For the text-containing cell, return its midpoint in (x, y) coordinate format. 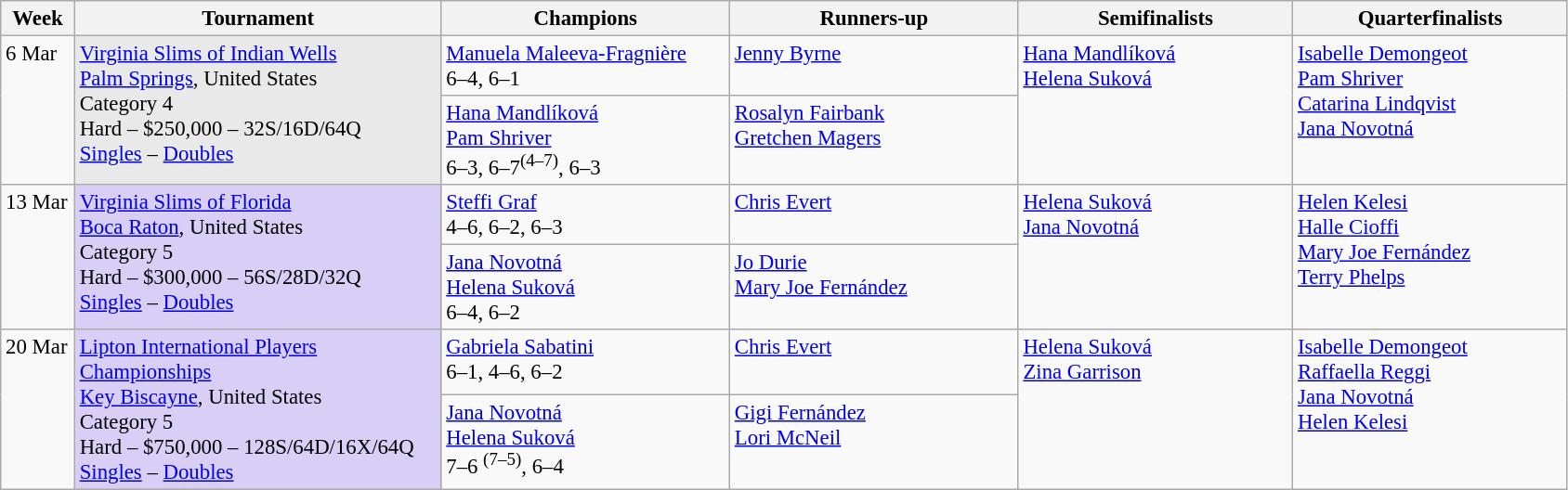
Gigi Fernández Lori McNeil (875, 442)
13 Mar (38, 257)
Virginia Slims of Florida Boca Raton, United StatesCategory 5 Hard – $300,000 – 56S/28D/32Q Singles – Doubles (258, 257)
Quarterfinalists (1431, 19)
Hana Mandlíková Pam Shriver6–3, 6–7(4–7), 6–3 (585, 140)
Manuela Maleeva-Fragnière6–4, 6–1 (585, 67)
Jana Novotná Helena Suková6–4, 6–2 (585, 288)
Jo Durie Mary Joe Fernández (875, 288)
Champions (585, 19)
Rosalyn Fairbank Gretchen Magers (875, 140)
Tournament (258, 19)
6 Mar (38, 111)
Gabriela Sabatini6–1, 4–6, 6–2 (585, 362)
Helena Suková Jana Novotná (1156, 257)
Semifinalists (1156, 19)
Steffi Graf4–6, 6–2, 6–3 (585, 215)
Jenny Byrne (875, 67)
Week (38, 19)
Hana Mandlíková Helena Suková (1156, 111)
Jana Novotná Helena Suková7–6 (7–5), 6–4 (585, 442)
Isabelle Demongeot Pam Shriver Catarina Lindqvist Jana Novotná (1431, 111)
Runners-up (875, 19)
Helen Kelesi Halle Cioffi Mary Joe Fernández Terry Phelps (1431, 257)
Virginia Slims of Indian WellsPalm Springs, United StatesCategory 4 Hard – $250,000 – 32S/16D/64Q Singles – Doubles (258, 111)
